Locate the cell with the specified text and output its (x, y) center coordinate. 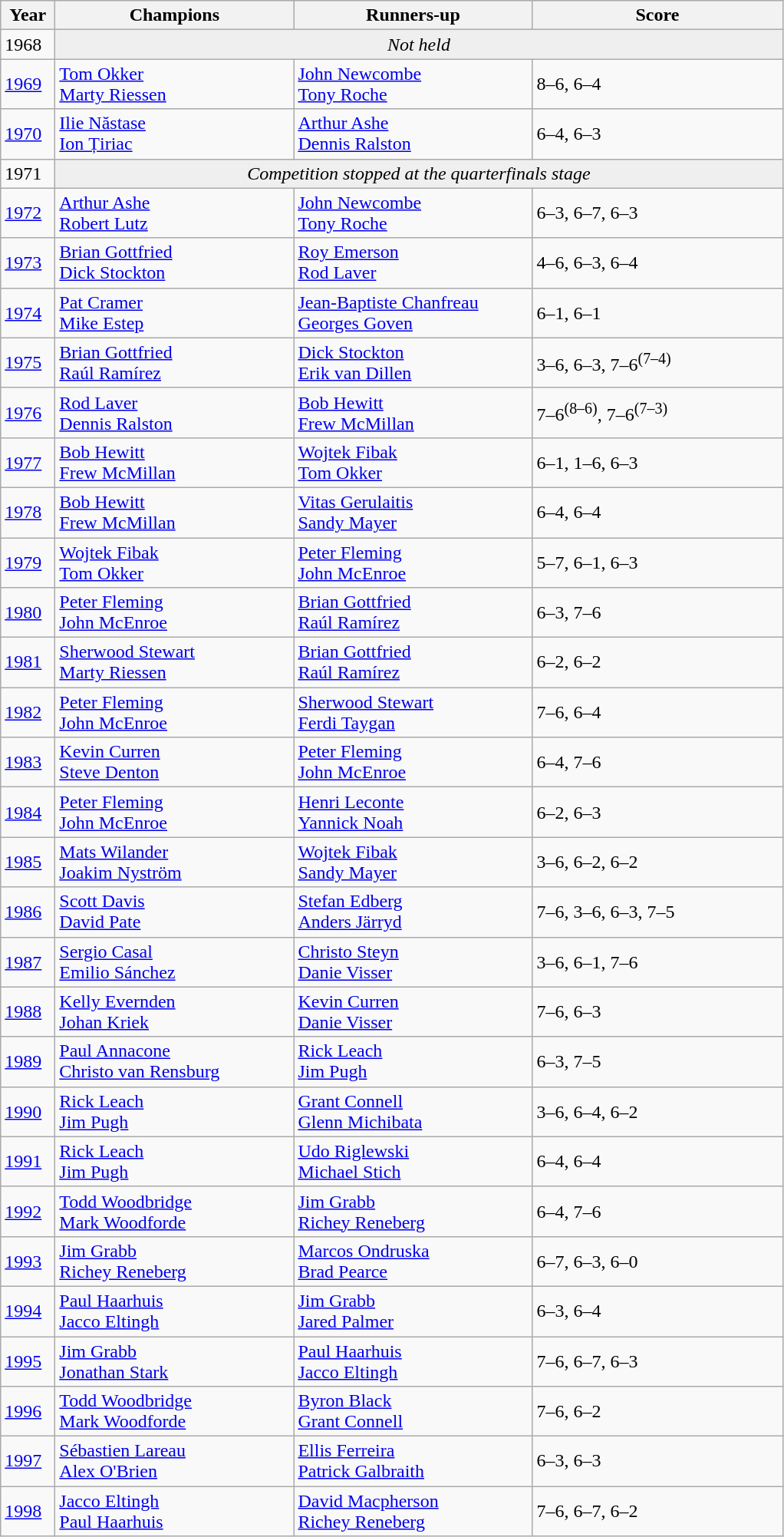
1970 (28, 134)
Not held (419, 45)
Christo Steyn Danie Visser (413, 962)
3–6, 6–4, 6–2 (657, 1111)
Arthur Ashe Robert Lutz (175, 213)
Sherwood Stewart Marty Riessen (175, 663)
1998 (28, 1512)
Jean-Baptiste Chanfreau Georges Goven (413, 313)
Jacco Eltingh Paul Haarhuis (175, 1512)
8–6, 6–4 (657, 84)
6–3, 6–3 (657, 1461)
Brian Gottfried Dick Stockton (175, 262)
1992 (28, 1211)
6–3, 7–5 (657, 1062)
1982 (28, 712)
7–6, 6–3 (657, 1011)
1988 (28, 1011)
1980 (28, 612)
Jim Grabb Jonathan Stark (175, 1361)
1978 (28, 513)
1974 (28, 313)
7–6, 6–4 (657, 712)
Sherwood Stewart Ferdi Taygan (413, 712)
6–1, 6–1 (657, 313)
Rod Laver Dennis Ralston (175, 413)
1987 (28, 962)
1990 (28, 1111)
Paul Annacone Christo van Rensburg (175, 1062)
1989 (28, 1062)
6–2, 6–3 (657, 812)
Kelly Evernden Johan Kriek (175, 1011)
1973 (28, 262)
6–1, 1–6, 6–3 (657, 462)
Tom Okker Marty Riessen (175, 84)
6–2, 6–2 (657, 663)
1975 (28, 362)
1977 (28, 462)
Pat Cramer Mike Estep (175, 313)
Stefan Edberg Anders Järryd (413, 912)
7–6, 6–7, 6–2 (657, 1512)
3–6, 6–2, 6–2 (657, 863)
Mats Wilander Joakim Nyström (175, 863)
Udo Riglewski Michael Stich (413, 1162)
6–7, 6–3, 6–0 (657, 1262)
1972 (28, 213)
1971 (28, 173)
Marcos Ondruska Brad Pearce (413, 1262)
Grant Connell Glenn Michibata (413, 1111)
1984 (28, 812)
Scott Davis David Pate (175, 912)
Kevin Curren Danie Visser (413, 1011)
Henri Leconte Yannick Noah (413, 812)
1976 (28, 413)
Jim Grabb Jared Palmer (413, 1311)
1979 (28, 562)
6–3, 6–7, 6–3 (657, 213)
1985 (28, 863)
7–6, 6–7, 6–3 (657, 1361)
1993 (28, 1262)
6–3, 7–6 (657, 612)
1981 (28, 663)
Wojtek Fibak Sandy Mayer (413, 863)
Arthur Ashe Dennis Ralston (413, 134)
3–6, 6–1, 7–6 (657, 962)
Kevin Curren Steve Denton (175, 763)
6–4, 6–3 (657, 134)
7–6(8–6), 7–6(7–3) (657, 413)
Ellis Ferreira Patrick Galbraith (413, 1461)
7–6, 3–6, 6–3, 7–5 (657, 912)
Ilie Năstase Ion Țiriac (175, 134)
1991 (28, 1162)
3–6, 6–3, 7–6(7–4) (657, 362)
Runners-up (413, 15)
David Macpherson Richey Reneberg (413, 1512)
1995 (28, 1361)
1968 (28, 45)
1983 (28, 763)
1996 (28, 1412)
5–7, 6–1, 6–3 (657, 562)
Sébastien Lareau Alex O'Brien (175, 1461)
Roy Emerson Rod Laver (413, 262)
1997 (28, 1461)
7–6, 6–2 (657, 1412)
Competition stopped at the quarterfinals stage (419, 173)
4–6, 6–3, 6–4 (657, 262)
Score (657, 15)
1969 (28, 84)
Vitas Gerulaitis Sandy Mayer (413, 513)
Champions (175, 15)
6–3, 6–4 (657, 1311)
1986 (28, 912)
Sergio Casal Emilio Sánchez (175, 962)
Dick Stockton Erik van Dillen (413, 362)
1994 (28, 1311)
Year (28, 15)
Byron Black Grant Connell (413, 1412)
